Provide the (x, y) coordinate of the cell's center where the given text is located.  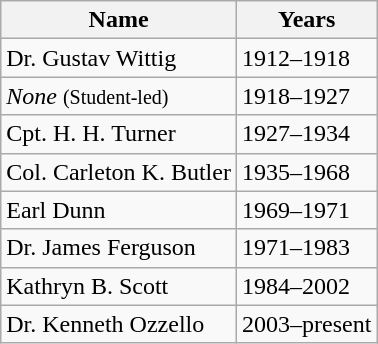
1918–1927 (306, 96)
1971–1983 (306, 248)
Years (306, 20)
2003–present (306, 324)
1984–2002 (306, 286)
Name (119, 20)
Kathryn B. Scott (119, 286)
Dr. Gustav Wittig (119, 58)
1935–1968 (306, 172)
Dr. James Ferguson (119, 248)
Cpt. H. H. Turner (119, 134)
Dr. Kenneth Ozzello (119, 324)
Earl Dunn (119, 210)
None (Student-led) (119, 96)
1927–1934 (306, 134)
1912–1918 (306, 58)
1969–1971 (306, 210)
Col. Carleton K. Butler (119, 172)
